For the text-containing cell, return its midpoint in (X, Y) coordinate format. 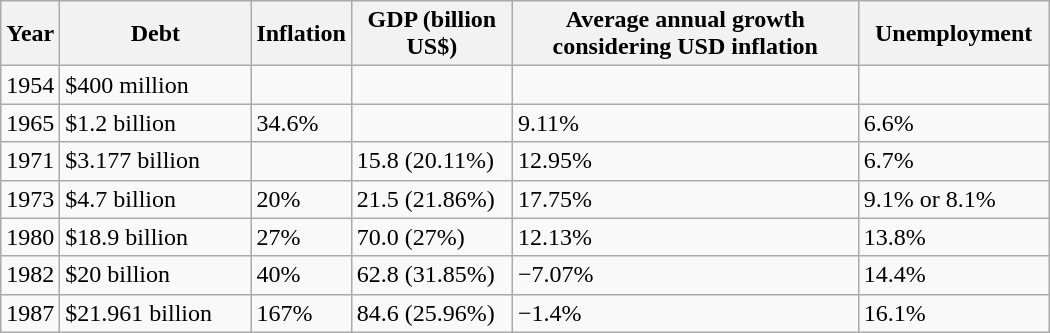
12.95% (685, 161)
6.6% (954, 123)
27% (301, 237)
Inflation (301, 34)
9.11% (685, 123)
1971 (30, 161)
21.5 (21.86%) (432, 199)
$18.9 billion (156, 237)
1973 (30, 199)
$21.961 billion (156, 313)
1980 (30, 237)
167% (301, 313)
9.1% or 8.1% (954, 199)
16.1% (954, 313)
−1.4% (685, 313)
Year (30, 34)
13.8% (954, 237)
$1.2 billion (156, 123)
Average annual growth considering USD inflation (685, 34)
$20 billion (156, 275)
Debt (156, 34)
14.4% (954, 275)
$3.177 billion (156, 161)
$4.7 billion (156, 199)
1954 (30, 85)
40% (301, 275)
20% (301, 199)
Unemployment (954, 34)
84.6 (25.96%) (432, 313)
62.8 (31.85%) (432, 275)
17.75% (685, 199)
1987 (30, 313)
15.8 (20.11%) (432, 161)
1982 (30, 275)
−7.07% (685, 275)
34.6% (301, 123)
$400 million (156, 85)
6.7% (954, 161)
70.0 (27%) (432, 237)
12.13% (685, 237)
1965 (30, 123)
GDP (billion US$) (432, 34)
